Identify which cell holds the provided text, then report its (x, y) central coordinate. 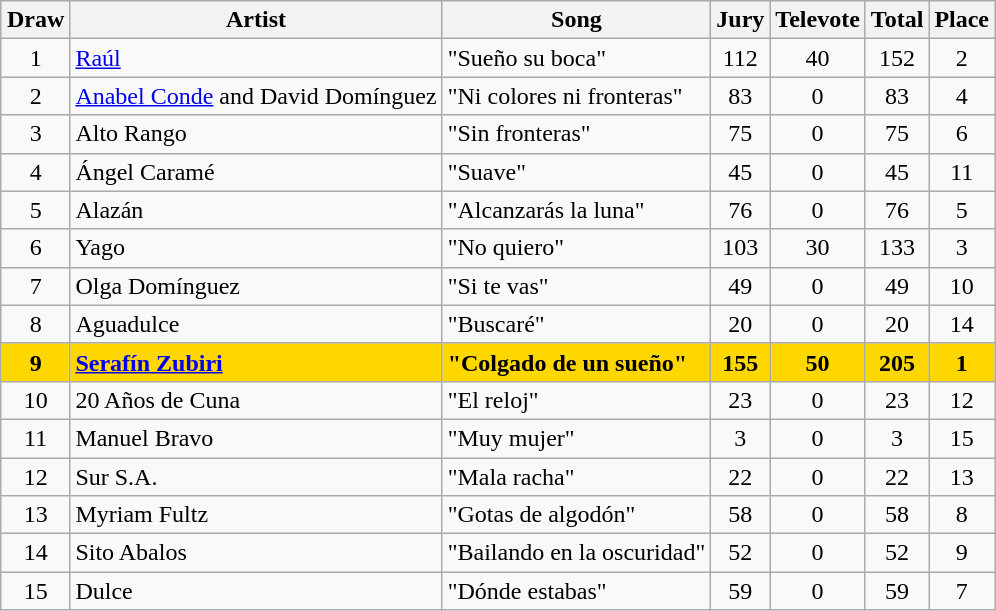
155 (740, 362)
Sur S.A. (256, 477)
Place (962, 20)
"Bailando en la oscuridad" (576, 553)
"Mala racha" (576, 477)
Sito Abalos (256, 553)
Manuel Bravo (256, 438)
Serafín Zubiri (256, 362)
"No quiero" (576, 248)
Aguadulce (256, 324)
"Colgado de un sueño" (576, 362)
"El reloj" (576, 400)
152 (897, 58)
"Dónde estabas" (576, 591)
"Sueño su boca" (576, 58)
"Sin fronteras" (576, 134)
Ángel Caramé (256, 172)
"Si te vas" (576, 286)
Myriam Fultz (256, 515)
Alazán (256, 210)
205 (897, 362)
50 (818, 362)
"Suave" (576, 172)
40 (818, 58)
Raúl (256, 58)
Olga Domínguez (256, 286)
20 Años de Cuna (256, 400)
103 (740, 248)
"Alcanzarás la luna" (576, 210)
Televote (818, 20)
112 (740, 58)
"Ni colores ni fronteras" (576, 96)
Total (897, 20)
Jury (740, 20)
"Buscaré" (576, 324)
Alto Rango (256, 134)
Song (576, 20)
Artist (256, 20)
"Muy mujer" (576, 438)
Dulce (256, 591)
"Gotas de algodón" (576, 515)
Draw (35, 20)
Yago (256, 248)
Anabel Conde and David Domínguez (256, 96)
30 (818, 248)
133 (897, 248)
